Locate the cell with the specified text and output its [X, Y] center coordinate. 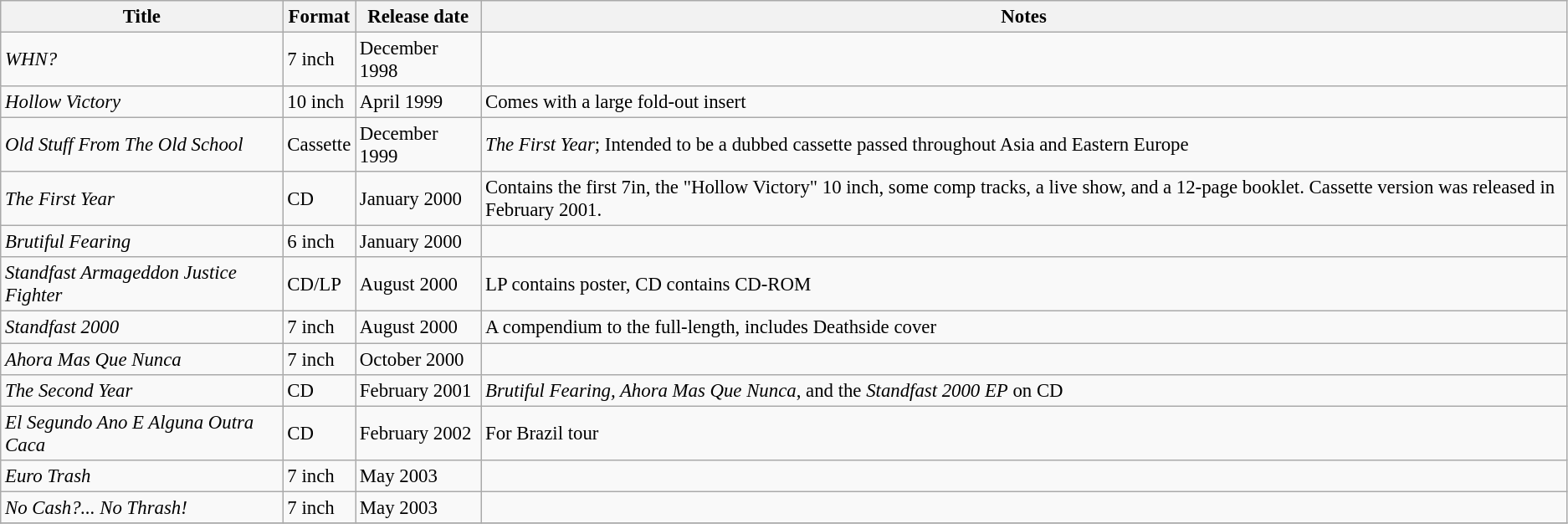
April 1999 [418, 102]
Title [142, 17]
A compendium to the full-length, includes Deathside cover [1024, 327]
The Second Year [142, 390]
WHN? [142, 60]
Cassette [320, 146]
Euro Trash [142, 475]
10 inch [320, 102]
El Segundo Ano E Alguna Outra Caca [142, 434]
6 inch [320, 242]
Comes with a large fold-out insert [1024, 102]
Ahora Mas Que Nunca [142, 359]
CD/LP [320, 285]
Format [320, 17]
Hollow Victory [142, 102]
Brutiful Fearing, Ahora Mas Que Nunca, and the Standfast 2000 EP on CD [1024, 390]
Old Stuff From The Old School [142, 146]
February 2002 [418, 434]
The First Year; Intended to be a dubbed cassette passed throughout Asia and Eastern Europe [1024, 146]
December 1998 [418, 60]
October 2000 [418, 359]
Standfast 2000 [142, 327]
The First Year [142, 199]
No Cash?... No Thrash! [142, 507]
February 2001 [418, 390]
Release date [418, 17]
For Brazil tour [1024, 434]
Notes [1024, 17]
Brutiful Fearing [142, 242]
December 1999 [418, 146]
LP contains poster, CD contains CD-ROM [1024, 285]
Standfast Armageddon Justice Fighter [142, 285]
